Output the [x, y] coordinate of the center of the cell containing the given text.  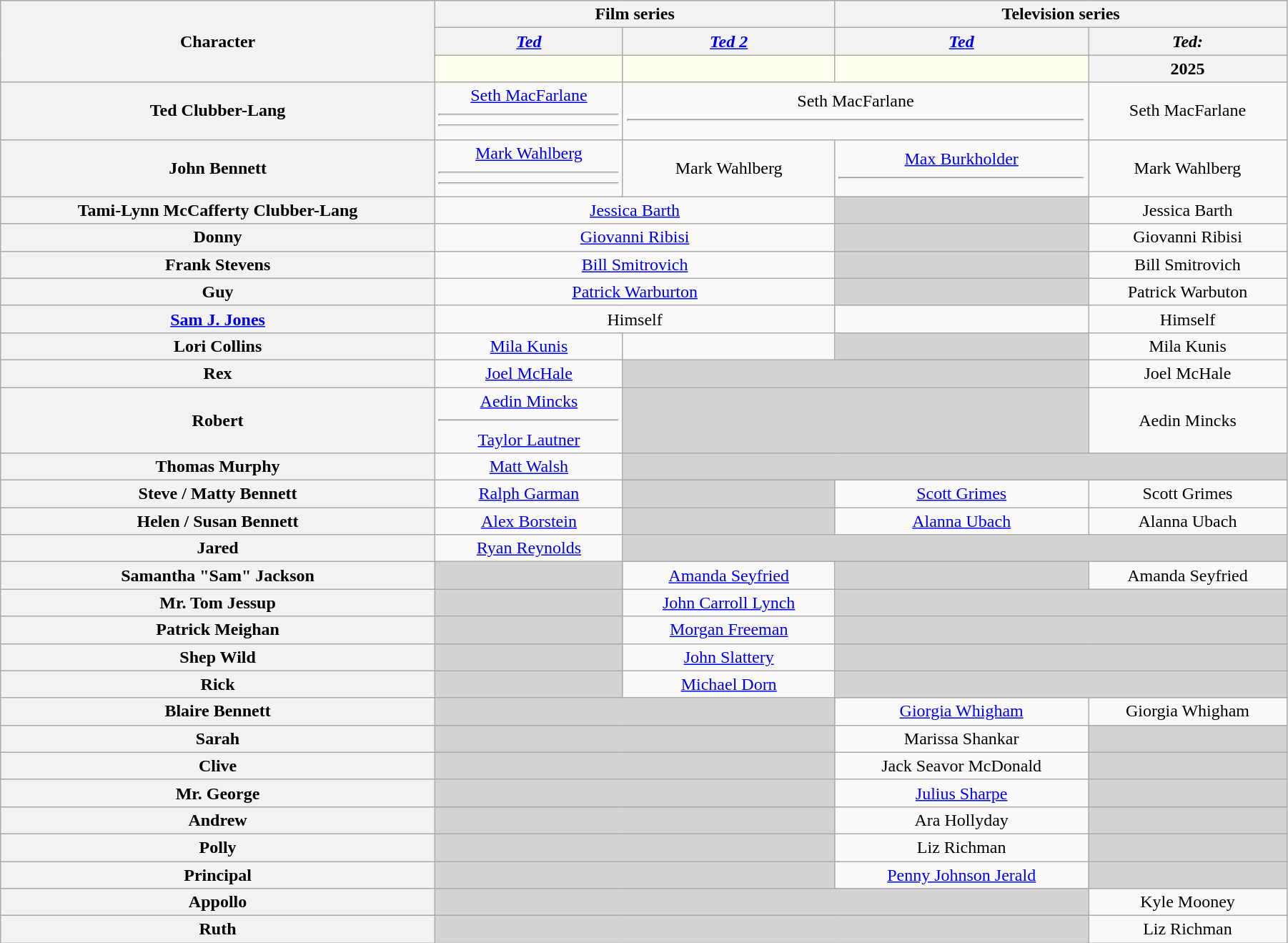
Shep Wild [218, 657]
Mr. George [218, 793]
Andrew [218, 820]
Penny Johnson Jerald [962, 874]
Television series [1061, 14]
Patrick Warbuton [1187, 292]
Blaire Bennett [218, 711]
Ted: [1187, 41]
Guy [218, 292]
Appollo [218, 902]
Helen / Susan Bennett [218, 521]
Samantha "Sam" Jackson [218, 576]
Clive [218, 766]
Ryan Reynolds [529, 548]
Principal [218, 874]
Tami-Lynn McCafferty Clubber-Lang [218, 210]
Rex [218, 373]
Julius Sharpe [962, 793]
Film series [635, 14]
John Bennett [218, 168]
Aedin Mincks [1187, 420]
Alex Borstein [529, 521]
John Slattery [728, 657]
Sarah [218, 739]
Polly [218, 847]
Kyle Mooney [1187, 902]
Aedin MincksTaylor Lautner [529, 420]
Mr. Tom Jessup [218, 603]
Max Burkholder [962, 168]
Ted Clubber-Lang [218, 111]
Donny [218, 237]
Ralph Garman [529, 494]
Matt Walsh [529, 467]
Sam J. Jones [218, 319]
Robert [218, 420]
Ted 2 [728, 41]
Morgan Freeman [728, 630]
Thomas Murphy [218, 467]
Marissa Shankar [962, 739]
Ara Hollyday [962, 820]
Patrick Warburton [635, 292]
Frank Stevens [218, 265]
Character [218, 41]
Jack Seavor McDonald [962, 766]
Steve / Matty Bennett [218, 494]
Patrick Meighan [218, 630]
Jared [218, 548]
Ruth [218, 929]
Michael Dorn [728, 684]
Lori Collins [218, 346]
Rick [218, 684]
John Carroll Lynch [728, 603]
2025 [1187, 69]
